Output the (X, Y) coordinate of the center of the cell containing the given text.  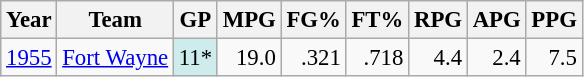
Fort Wayne (116, 58)
4.4 (438, 58)
2.4 (496, 58)
GP (195, 20)
19.0 (249, 58)
RPG (438, 20)
Year (29, 20)
FG% (314, 20)
Team (116, 20)
.321 (314, 58)
7.5 (554, 58)
.718 (378, 58)
FT% (378, 20)
APG (496, 20)
1955 (29, 58)
PPG (554, 20)
MPG (249, 20)
11* (195, 58)
